Return [X, Y] of the center of cell containing provided text 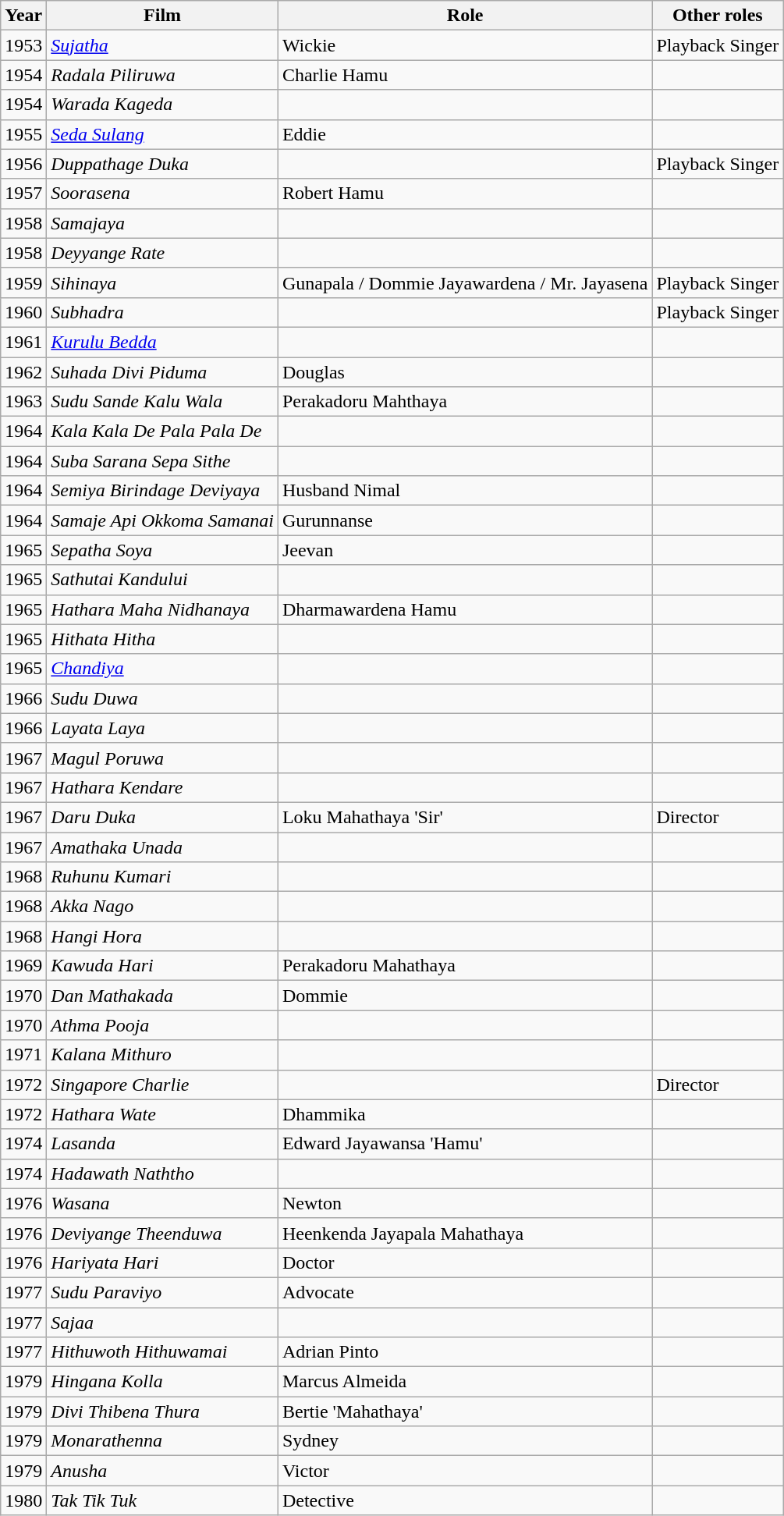
Hariyata Hari [162, 1262]
Hathara Kendare [162, 787]
Sudu Paraviyo [162, 1292]
Hithuwoth Hithuwamai [162, 1352]
1953 [23, 45]
Doctor [465, 1262]
Hingana Kolla [162, 1382]
Deyyange Rate [162, 253]
Radala Piliruwa [162, 75]
1962 [23, 372]
Sihinaya [162, 282]
1955 [23, 134]
Hathara Wate [162, 1114]
Wasana [162, 1203]
Kawuda Hari [162, 966]
Kala Kala De Pala Pala De [162, 431]
Kalana Mithuro [162, 1055]
Suba Sarana Sepa Sithe [162, 461]
Sajaa [162, 1323]
Sujatha [162, 45]
Eddie [465, 134]
Edward Jayawansa 'Hamu' [465, 1144]
Loku Mahathaya 'Sir' [465, 817]
Sathutai Kandului [162, 580]
Athma Pooja [162, 1025]
Victor [465, 1471]
Singapore Charlie [162, 1085]
1971 [23, 1055]
Marcus Almeida [465, 1382]
Sydney [465, 1441]
Deviyange Theenduwa [162, 1233]
Samaje Api Okkoma Samanai [162, 520]
Monarathenna [162, 1441]
Sepatha Soya [162, 550]
Sudu Duwa [162, 698]
Lasanda [162, 1144]
1969 [23, 966]
Warada Kageda [162, 105]
Chandiya [162, 669]
1980 [23, 1500]
Perakadoru Mahathaya [465, 966]
Robert Hamu [465, 193]
Seda Sulang [162, 134]
Detective [465, 1500]
Akka Nago [162, 907]
Amathaka Unada [162, 847]
Kurulu Bedda [162, 342]
Divi Thibena Thura [162, 1411]
Dhammika [465, 1114]
Duppathage Duka [162, 164]
Suhada Divi Piduma [162, 372]
Advocate [465, 1292]
Gunapala / Dommie Jayawardena / Mr. Jayasena [465, 282]
Hathara Maha Nidhanaya [162, 609]
1963 [23, 402]
Newton [465, 1203]
Magul Poruwa [162, 758]
Dan Mathakada [162, 996]
Douglas [465, 372]
Dharmawardena Hamu [465, 609]
Anusha [162, 1471]
Wickie [465, 45]
Other roles [718, 16]
1961 [23, 342]
Bertie 'Mahathaya' [465, 1411]
Charlie Hamu [465, 75]
Heenkenda Jayapala Mahathaya [465, 1233]
Year [23, 16]
Film [162, 16]
Soorasena [162, 193]
Dommie [465, 996]
1959 [23, 282]
Ruhunu Kumari [162, 877]
Layata Laya [162, 728]
Samajaya [162, 223]
Hithata Hitha [162, 639]
Sudu Sande Kalu Wala [162, 402]
Semiya Birindage Deviyaya [162, 491]
1957 [23, 193]
Daru Duka [162, 817]
Subhadra [162, 312]
1960 [23, 312]
Adrian Pinto [465, 1352]
Husband Nimal [465, 491]
1956 [23, 164]
Gurunnanse [465, 520]
Tak Tik Tuk [162, 1500]
Perakadoru Mahthaya [465, 402]
Role [465, 16]
Hadawath Naththo [162, 1173]
Jeevan [465, 550]
Hangi Hora [162, 936]
